Extract the (x, y) coordinate from the center of the cell holding the provided text.  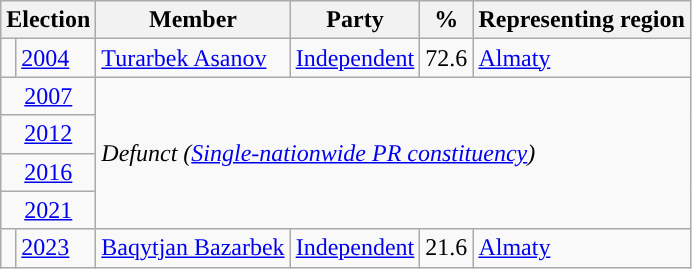
Member (193, 20)
21.6 (446, 248)
% (446, 20)
2016 (48, 172)
72.6 (446, 58)
Baqytjan Bazarbek (193, 248)
2012 (48, 134)
Election (48, 20)
2007 (48, 96)
Party (355, 20)
Defunct (Single-nationwide PR constituency) (394, 153)
Representing region (582, 20)
Turarbek Asanov (193, 58)
2004 (56, 58)
2023 (56, 248)
2021 (48, 210)
